Locate the cell with the specified text and output its [X, Y] center coordinate. 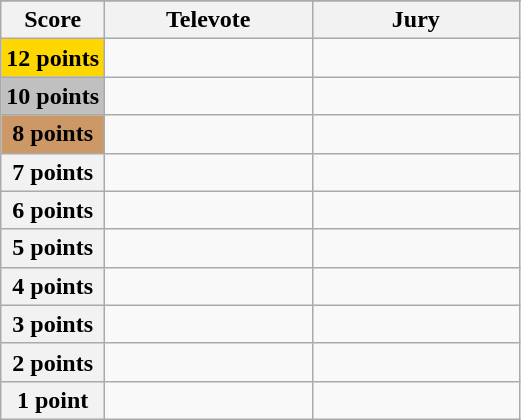
4 points [53, 286]
12 points [53, 58]
Televote [209, 20]
Score [53, 20]
5 points [53, 248]
2 points [53, 362]
3 points [53, 324]
7 points [53, 172]
10 points [53, 96]
1 point [53, 400]
6 points [53, 210]
Jury [416, 20]
8 points [53, 134]
